From the cell containing the given text, extract its center point as [x, y] coordinate. 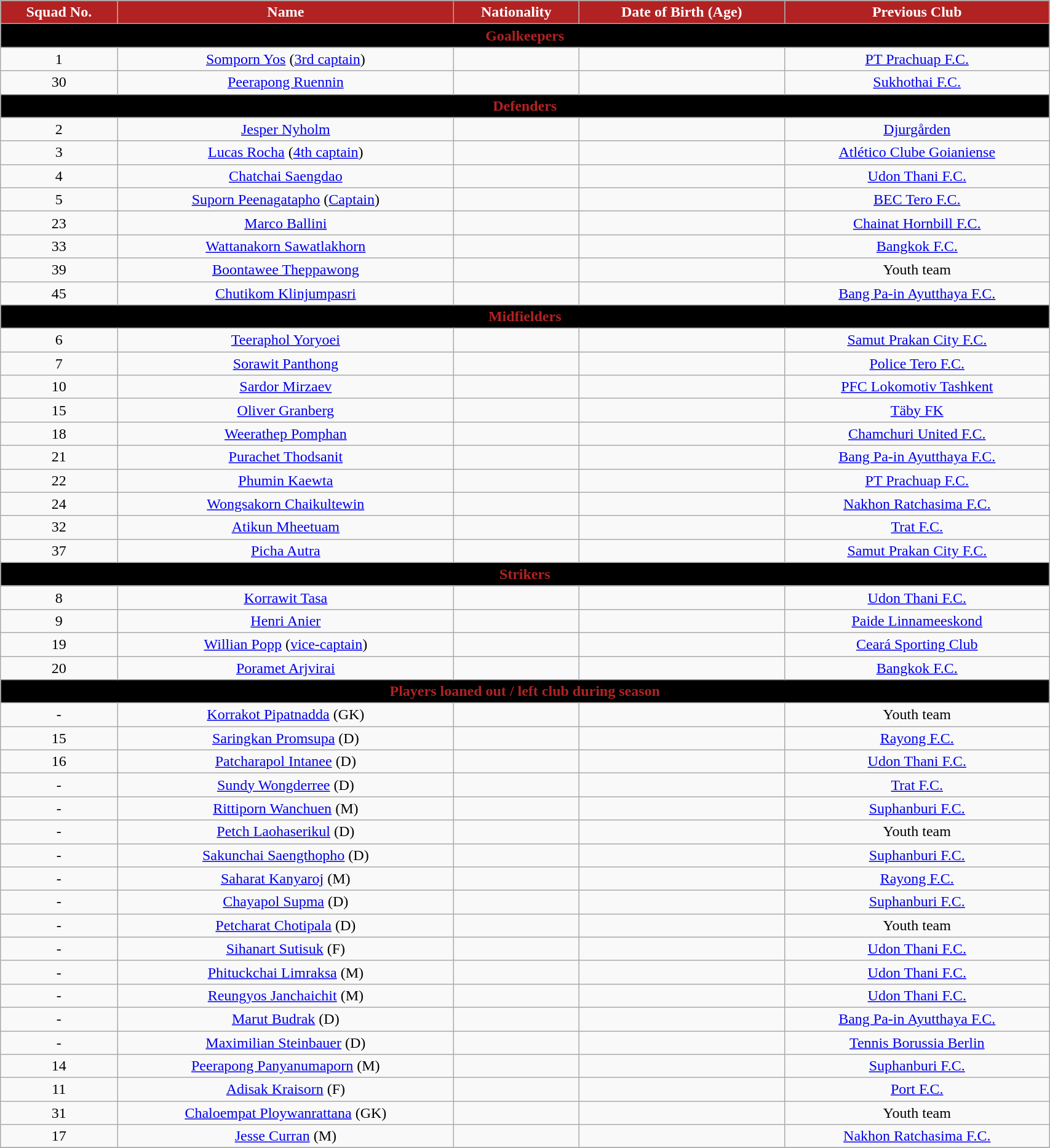
Sakunchai Saengthopho (D) [285, 855]
17 [59, 1136]
Oliver Granberg [285, 410]
4 [59, 176]
Willian Popp (vice-captain) [285, 644]
Wattanakorn Sawatlakhorn [285, 246]
Name [285, 12]
Marco Ballini [285, 223]
31 [59, 1113]
Wongsakorn Chaikultewin [285, 504]
Sihanart Sutisuk (F) [285, 949]
16 [59, 762]
Weerathep Pomphan [285, 434]
45 [59, 293]
Picha Autra [285, 551]
Ceará Sporting Club [917, 644]
23 [59, 223]
Henri Anier [285, 621]
PFC Lokomotiv Tashkent [917, 387]
Nationality [517, 12]
18 [59, 434]
BEC Tero F.C. [917, 199]
Sardor Mirzaev [285, 387]
Boontawee Theppawong [285, 269]
Korrakot Pipatnadda (GK) [285, 715]
Tennis Borussia Berlin [917, 1043]
3 [59, 153]
Somporn Yos (3rd captain) [285, 59]
20 [59, 668]
2 [59, 129]
Rittiporn Wanchuen (M) [285, 808]
Players loaned out / left club during season [525, 692]
Peerapong Ruennin [285, 82]
Goalkeepers [525, 36]
Atlético Clube Goianiense [917, 153]
Jesse Curran (M) [285, 1136]
Date of Birth (Age) [682, 12]
Port F.C. [917, 1090]
Petch Laohaserikul (D) [285, 832]
Defenders [525, 106]
21 [59, 457]
Adisak Kraisorn (F) [285, 1090]
22 [59, 480]
Police Tero F.C. [917, 364]
14 [59, 1066]
Squad No. [59, 12]
11 [59, 1090]
30 [59, 82]
Chutikom Klinjumpasri [285, 293]
Saharat Kanyaroj (M) [285, 879]
7 [59, 364]
5 [59, 199]
Previous Club [917, 12]
Sorawit Panthong [285, 364]
Lucas Rocha (4th captain) [285, 153]
Midfielders [525, 317]
1 [59, 59]
Sukhothai F.C. [917, 82]
Täby FK [917, 410]
Atikun Mheetuam [285, 527]
Saringkan Promsupa (D) [285, 738]
6 [59, 340]
19 [59, 644]
10 [59, 387]
9 [59, 621]
Maximilian Steinbauer (D) [285, 1043]
Phituckchai Limraksa (M) [285, 972]
Reungyos Janchaichit (M) [285, 995]
Jesper Nyholm [285, 129]
Djurgården [917, 129]
Peerapong Panyanumaporn (M) [285, 1066]
Patcharapol Intanee (D) [285, 762]
39 [59, 269]
Phumin Kaewta [285, 480]
Marut Budrak (D) [285, 1019]
Chamchuri United F.C. [917, 434]
32 [59, 527]
Teeraphol Yoryoei [285, 340]
Korrawit Tasa [285, 597]
24 [59, 504]
8 [59, 597]
Chatchai Saengdao [285, 176]
Chaloempat Ploywanrattana (GK) [285, 1113]
Chainat Hornbill F.C. [917, 223]
37 [59, 551]
Poramet Arjvirai [285, 668]
Paide Linnameeskond [917, 621]
Petcharat Chotipala (D) [285, 925]
Sundy Wongderree (D) [285, 785]
Chayapol Supma (D) [285, 902]
Purachet Thodsanit [285, 457]
33 [59, 246]
Suporn Peenagatapho (Captain) [285, 199]
Strikers [525, 574]
